Determine the (x, y) coordinate at the center of the cell enclosing the given text.  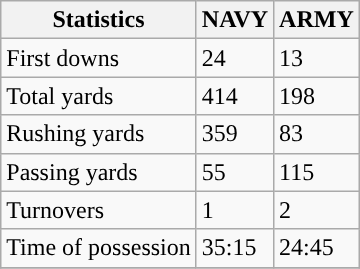
414 (234, 96)
1 (234, 210)
NAVY (234, 20)
First downs (99, 58)
ARMY (317, 20)
Passing yards (99, 172)
359 (234, 134)
Time of possession (99, 248)
Total yards (99, 96)
Rushing yards (99, 134)
13 (317, 58)
2 (317, 210)
198 (317, 96)
24 (234, 58)
115 (317, 172)
35:15 (234, 248)
83 (317, 134)
Turnovers (99, 210)
55 (234, 172)
24:45 (317, 248)
Statistics (99, 20)
